Return (x, y) of the center of cell containing provided text 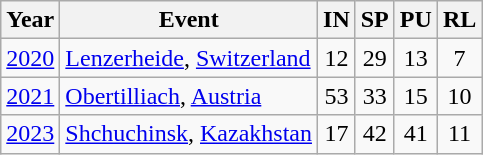
53 (337, 96)
17 (337, 134)
Obertilliach, Austria (189, 96)
SP (374, 20)
IN (337, 20)
Event (189, 20)
RL (459, 20)
2021 (30, 96)
Year (30, 20)
Lenzerheide, Switzerland (189, 58)
7 (459, 58)
2020 (30, 58)
42 (374, 134)
2023 (30, 134)
15 (416, 96)
PU (416, 20)
41 (416, 134)
Shchuchinsk, Kazakhstan (189, 134)
12 (337, 58)
10 (459, 96)
29 (374, 58)
11 (459, 134)
13 (416, 58)
33 (374, 96)
